Provide the [x, y] coordinate of the cell's center where the given text is located.  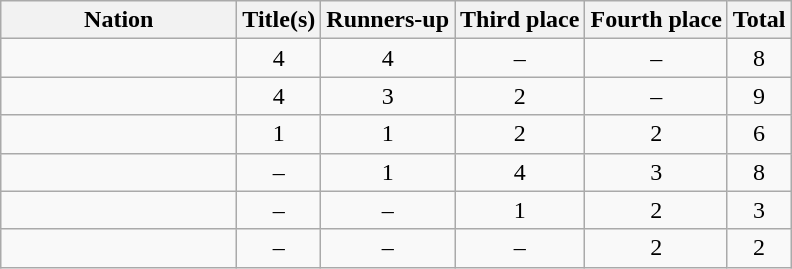
Third place [520, 20]
Runners-up [388, 20]
Nation [119, 20]
9 [759, 96]
Fourth place [656, 20]
Total [759, 20]
6 [759, 134]
Title(s) [279, 20]
